For the text-containing cell, return its midpoint in [x, y] coordinate format. 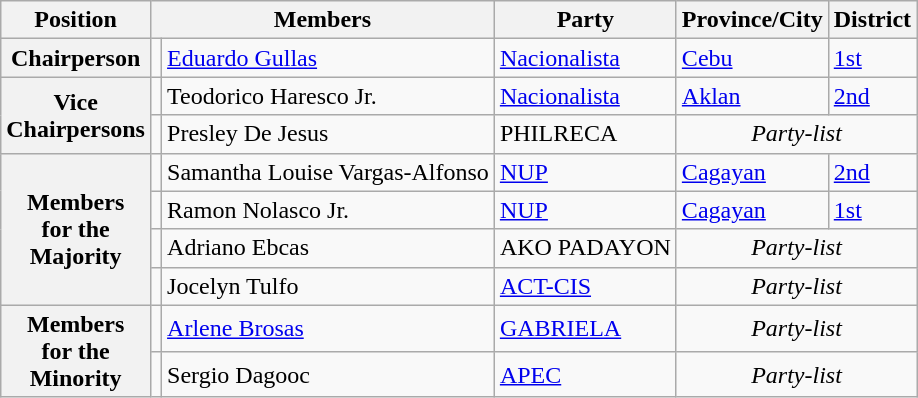
ACT-CIS [585, 286]
Teodorico Haresco Jr. [328, 96]
Membersfor theMinority [76, 351]
Membersfor theMajority [76, 229]
APEC [585, 374]
ViceChairpersons [76, 115]
Sergio Dagooc [328, 374]
Eduardo Gullas [328, 58]
Arlene Brosas [328, 328]
Samantha Louise Vargas-Alfonso [328, 172]
Presley De Jesus [328, 134]
Province/City [752, 20]
District [872, 20]
Chairperson [76, 58]
Aklan [752, 96]
Members [322, 20]
Jocelyn Tulfo [328, 286]
Position [76, 20]
Cebu [752, 58]
PHILRECA [585, 134]
AKO PADAYON [585, 248]
Ramon Nolasco Jr. [328, 210]
GABRIELA [585, 328]
Adriano Ebcas [328, 248]
Party [585, 20]
